Scan for the cell matching the given text and deliver its (x, y) coordinate at center. 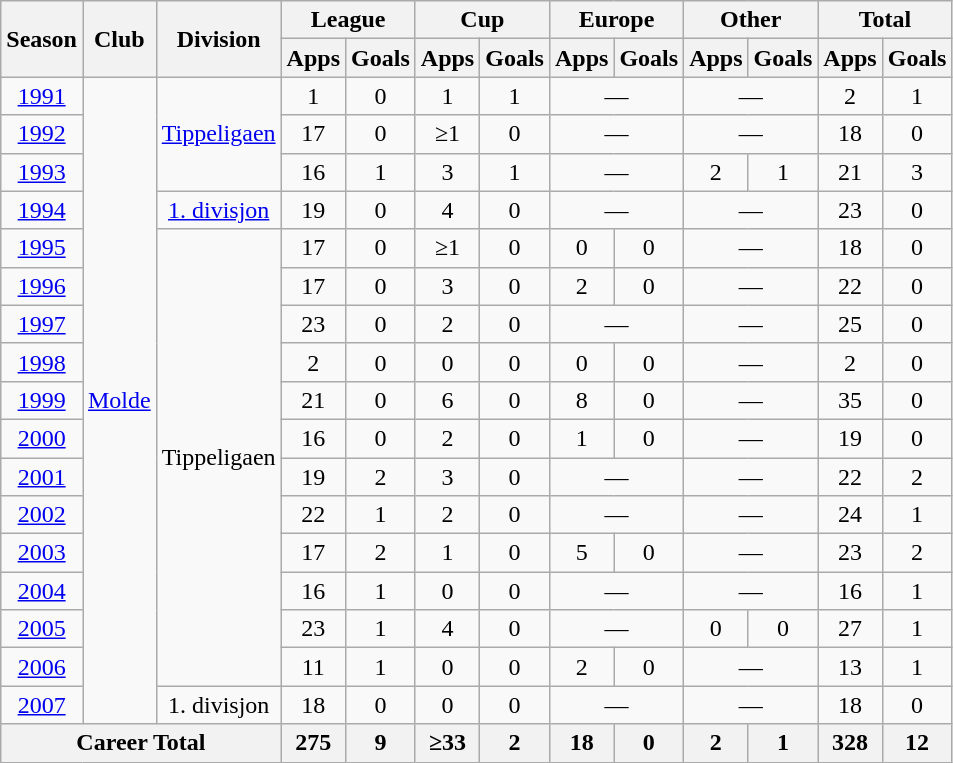
Molde (119, 400)
25 (850, 324)
1997 (42, 324)
2003 (42, 553)
27 (850, 629)
Europe (616, 20)
1999 (42, 400)
Total (885, 20)
1996 (42, 286)
2005 (42, 629)
2007 (42, 705)
6 (447, 400)
1992 (42, 134)
1991 (42, 96)
35 (850, 400)
≥33 (447, 743)
Career Total (141, 743)
8 (581, 400)
5 (581, 553)
2006 (42, 667)
328 (850, 743)
1995 (42, 248)
1994 (42, 210)
Other (751, 20)
Season (42, 39)
1998 (42, 362)
League (348, 20)
2001 (42, 477)
24 (850, 515)
12 (917, 743)
Division (218, 39)
2002 (42, 515)
275 (313, 743)
11 (313, 667)
2004 (42, 591)
Cup (482, 20)
9 (381, 743)
1993 (42, 172)
2000 (42, 438)
Club (119, 39)
13 (850, 667)
